Output the [x, y] coordinate of the center of the cell containing the given text.  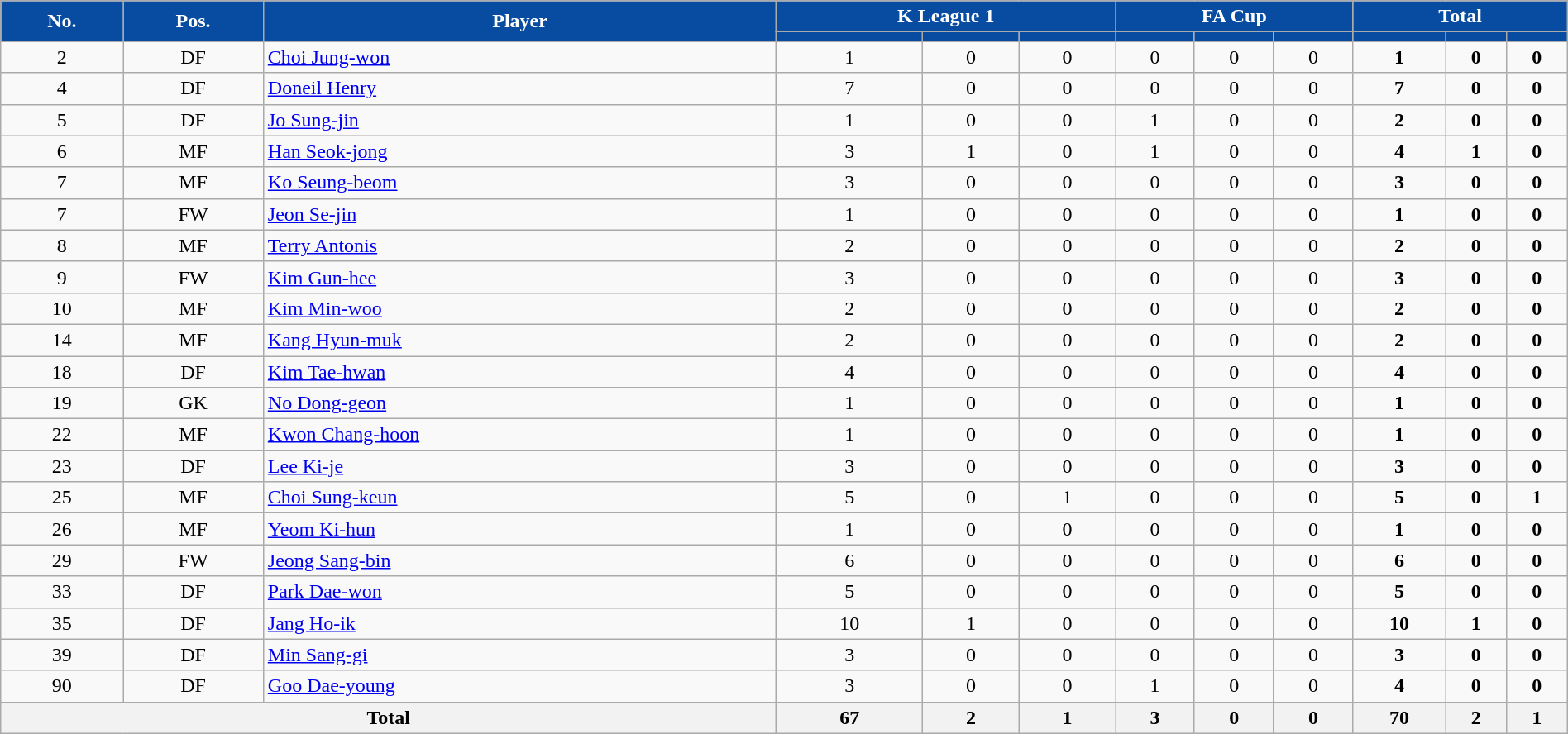
70 [1399, 717]
Min Sang-gi [519, 655]
FA Cup [1234, 17]
Jeon Se-jin [519, 214]
Choi Sung-keun [519, 498]
Player [519, 21]
Yeom Ki-hun [519, 529]
14 [62, 340]
Goo Dae-young [519, 686]
Kim Tae-hwan [519, 371]
Terry Antonis [519, 245]
9 [62, 277]
33 [62, 592]
22 [62, 435]
35 [62, 623]
8 [62, 245]
29 [62, 560]
Choi Jung-won [519, 57]
23 [62, 466]
Ko Seung-beom [519, 183]
Jeong Sang-bin [519, 560]
K League 1 [946, 17]
18 [62, 371]
39 [62, 655]
No. [62, 21]
Kim Gun-hee [519, 277]
Kim Min-woo [519, 308]
Park Dae-won [519, 592]
19 [62, 403]
No Dong-geon [519, 403]
Lee Ki-je [519, 466]
Jo Sung-jin [519, 120]
Kwon Chang-hoon [519, 435]
67 [850, 717]
GK [194, 403]
Jang Ho-ik [519, 623]
90 [62, 686]
Kang Hyun-muk [519, 340]
25 [62, 498]
Han Seok-jong [519, 151]
26 [62, 529]
Doneil Henry [519, 88]
Pos. [194, 21]
